Search for the cell housing the specified text and yield its [x, y] center coordinate. 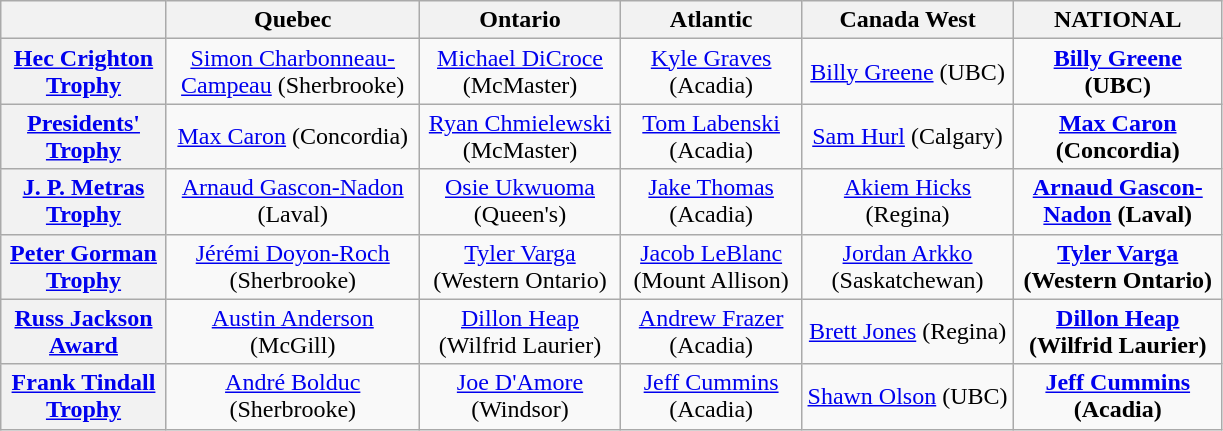
Austin Anderson (McGill) [292, 332]
Tom Labenski (Acadia) [712, 136]
Quebec [292, 20]
Peter Gorman Trophy [84, 266]
Andrew Frazer (Acadia) [712, 332]
Ryan Chmielewski (McMaster) [520, 136]
Shawn Olson (UBC) [907, 396]
Jordan Arkko (Saskatchewan) [907, 266]
Presidents' Trophy [84, 136]
André Bolduc (Sherbrooke) [292, 396]
Canada West [907, 20]
Ontario [520, 20]
Russ Jackson Award [84, 332]
Osie Ukwuoma (Queen's) [520, 202]
Sam Hurl (Calgary) [907, 136]
Jérémi Doyon-Roch (Sherbrooke) [292, 266]
Brett Jones (Regina) [907, 332]
Atlantic [712, 20]
Frank Tindall Trophy [84, 396]
NATIONAL [1118, 20]
Jake Thomas (Acadia) [712, 202]
Michael DiCroce (McMaster) [520, 72]
Hec Crighton Trophy [84, 72]
Kyle Graves (Acadia) [712, 72]
Akiem Hicks (Regina) [907, 202]
J. P. Metras Trophy [84, 202]
Jacob LeBlanc (Mount Allison) [712, 266]
Joe D'Amore (Windsor) [520, 396]
Simon Charbonneau-Campeau (Sherbrooke) [292, 72]
